Extract the [x, y] coordinate from the center of the cell holding the provided text.  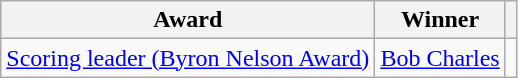
Scoring leader (Byron Nelson Award) [188, 58]
Bob Charles [440, 58]
Winner [440, 20]
Award [188, 20]
